Return (x, y) of the center of cell containing provided text 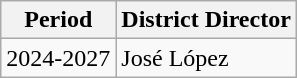
District Director (206, 20)
2024-2027 (58, 58)
José López (206, 58)
Period (58, 20)
